Extract the (x, y) coordinate from the center of the cell holding the provided text.  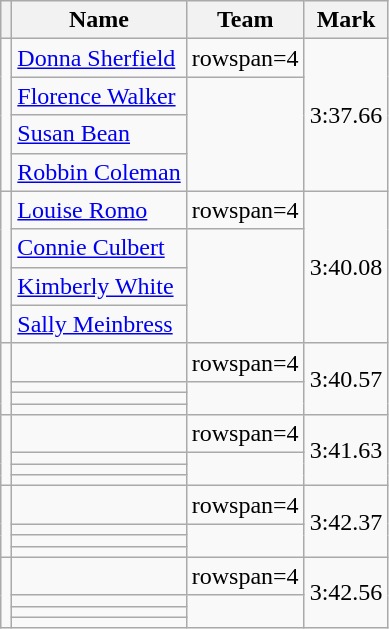
Susan Bean (99, 134)
Mark (346, 20)
3:37.66 (346, 115)
Kimberly White (99, 286)
3:42.37 (346, 522)
Connie Culbert (99, 248)
3:40.57 (346, 378)
Donna Sherfield (99, 58)
Robbin Coleman (99, 172)
Sally Meinbress (99, 324)
3:41.63 (346, 450)
Name (99, 20)
3:42.56 (346, 592)
3:40.08 (346, 267)
Team (245, 20)
Florence Walker (99, 96)
Louise Romo (99, 210)
